Detect which cell encompasses the target text, then output its (x, y) center coordinate. 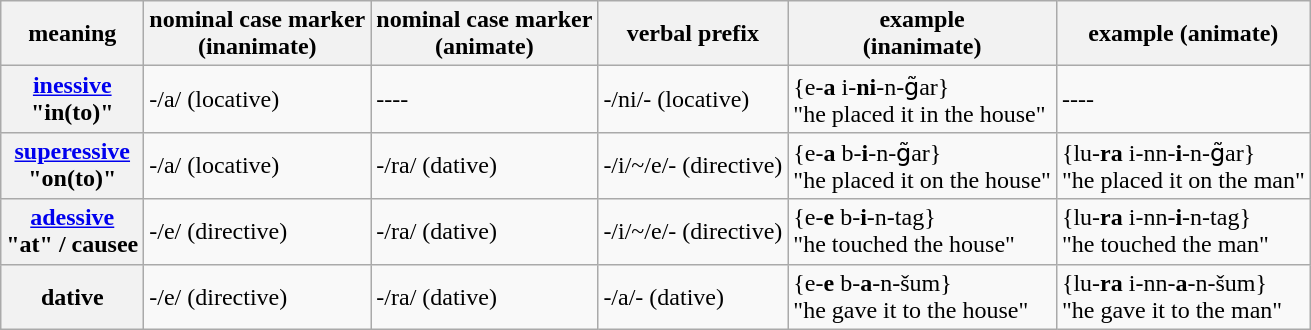
nominal case marker(animate) (484, 34)
inessive"in(to)" (72, 100)
{e-a b-i-n-g̃ar}"he placed it on the house" (922, 166)
-/ni/- (locative) (693, 100)
dative (72, 296)
{lu-ra i-nn-i-n-g̃ar}"he placed it on the man" (1183, 166)
example (animate) (1183, 34)
meaning (72, 34)
verbal prefix (693, 34)
adessive"at" / causee (72, 232)
{e-e b-a-n-šum}"he gave it to the house" (922, 296)
-/a/- (dative) (693, 296)
{lu-ra i-nn-i-n-tag}"he touched the man" (1183, 232)
nominal case marker(inanimate) (258, 34)
{e-a i-ni-n-g̃ar}"he placed it in the house" (922, 100)
{e-e b-i-n-tag}"he touched the house" (922, 232)
superessive"on(to)" (72, 166)
example(inanimate) (922, 34)
{lu-ra i-nn-a-n-šum}"he gave it to the man" (1183, 296)
